Scan for the cell matching the given text and deliver its [X, Y] coordinate at center. 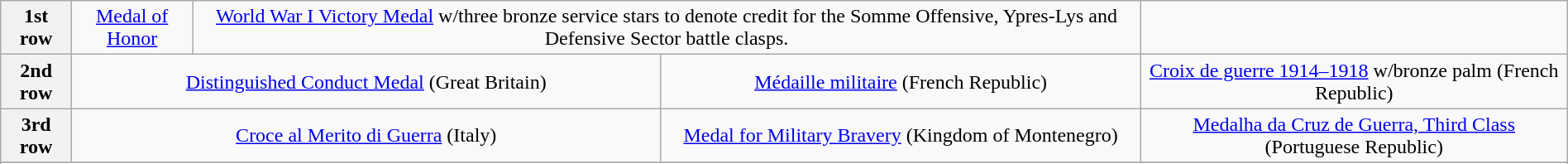
Medal for Military Bravery (Kingdom of Montenegro) [901, 136]
3rd row [36, 136]
World War I Victory Medal w/three bronze service stars to denote credit for the Somme Offensive, Ypres-Lys and Defensive Sector battle clasps. [667, 28]
1st row [36, 28]
Medal of Honor [132, 28]
Medalha da Cruz de Guerra, Third Class (Portuguese Republic) [1354, 136]
Distinguished Conduct Medal (Great Britain) [366, 81]
Croce al Merito di Guerra (Italy) [366, 136]
2nd row [36, 81]
Médaille militaire (French Republic) [901, 81]
Croix de guerre 1914–1918 w/bronze palm (French Republic) [1354, 81]
